Return (x, y) of the center of cell containing provided text 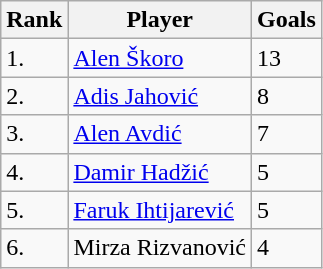
Player (160, 20)
6. (34, 248)
1. (34, 58)
Adis Jahović (160, 96)
Mirza Rizvanović (160, 248)
Faruk Ihtijarević (160, 210)
13 (287, 58)
8 (287, 96)
7 (287, 134)
Rank (34, 20)
5. (34, 210)
3. (34, 134)
Goals (287, 20)
2. (34, 96)
Damir Hadžić (160, 172)
4. (34, 172)
4 (287, 248)
Alen Škoro (160, 58)
Alen Avdić (160, 134)
